Determine the [x, y] coordinate at the center of the cell enclosing the given text.  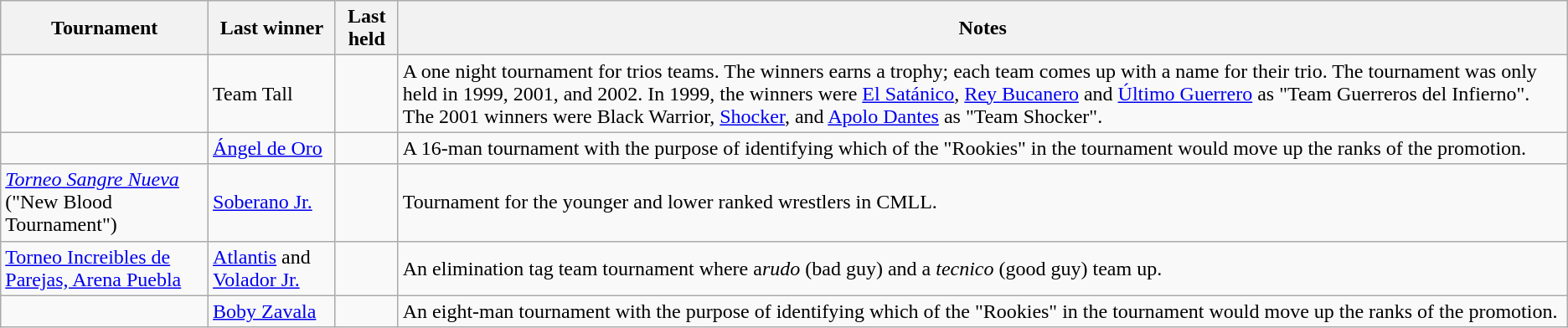
Last winner [272, 28]
Atlantis and Volador Jr. [272, 268]
Last held [367, 28]
Notes [983, 28]
Ángel de Oro [272, 148]
Boby Zavala [272, 311]
A 16-man tournament with the purpose of identifying which of the "Rookies" in the tournament would move up the ranks of the promotion. [983, 148]
An elimination tag team tournament where arudo (bad guy) and a tecnico (good guy) team up. [983, 268]
Tournament for the younger and lower ranked wrestlers in CMLL. [983, 202]
Torneo Sangre Nueva("New Blood Tournament") [105, 202]
Team Tall [272, 94]
Tournament [105, 28]
Soberano Jr. [272, 202]
Torneo Increibles de Parejas, Arena Puebla [105, 268]
An eight-man tournament with the purpose of identifying which of the "Rookies" in the tournament would move up the ranks of the promotion. [983, 311]
